Return the [X, Y] coordinate for the center point of the cell that contains the specified text.  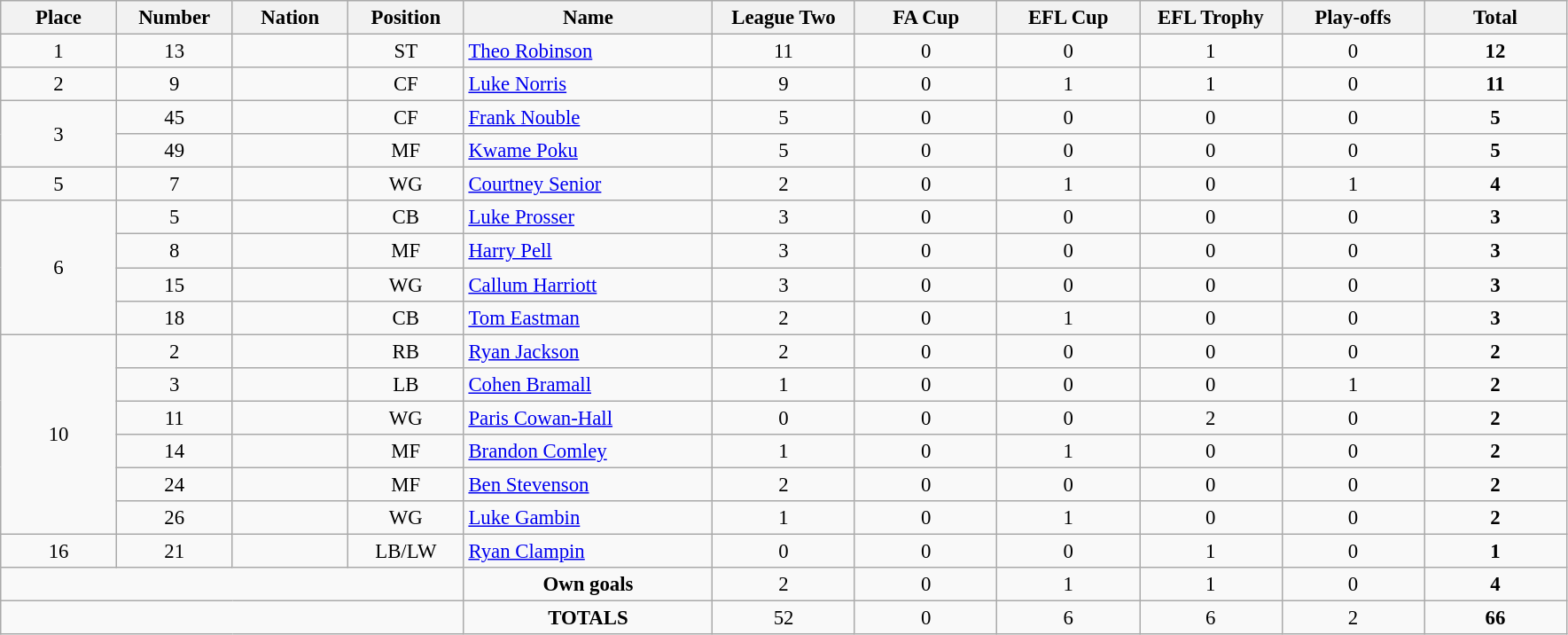
LB [406, 384]
ST [406, 51]
LB/LW [406, 551]
26 [174, 518]
15 [174, 285]
Position [406, 18]
Ryan Jackson [589, 351]
Frank Nouble [589, 118]
Courtney Senior [589, 184]
Paris Cowan-Hall [589, 418]
12 [1496, 51]
13 [174, 51]
EFL Trophy [1211, 18]
16 [59, 551]
Harry Pell [589, 251]
RB [406, 351]
Ben Stevenson [589, 484]
14 [174, 451]
Callum Harriott [589, 285]
Tom Eastman [589, 317]
Brandon Comley [589, 451]
Theo Robinson [589, 51]
Luke Norris [589, 84]
Number [174, 18]
49 [174, 151]
Own goals [589, 584]
66 [1496, 618]
TOTALS [589, 618]
EFL Cup [1069, 18]
Ryan Clampin [589, 551]
Luke Prosser [589, 217]
18 [174, 317]
Kwame Poku [589, 151]
Name [589, 18]
FA Cup [925, 18]
Total [1496, 18]
52 [784, 618]
21 [174, 551]
10 [59, 435]
45 [174, 118]
Cohen Bramall [589, 384]
24 [174, 484]
7 [174, 184]
8 [174, 251]
League Two [784, 18]
Nation [291, 18]
Play-offs [1353, 18]
Place [59, 18]
Luke Gambin [589, 518]
